Identify which cell holds the provided text, then report its (x, y) central coordinate. 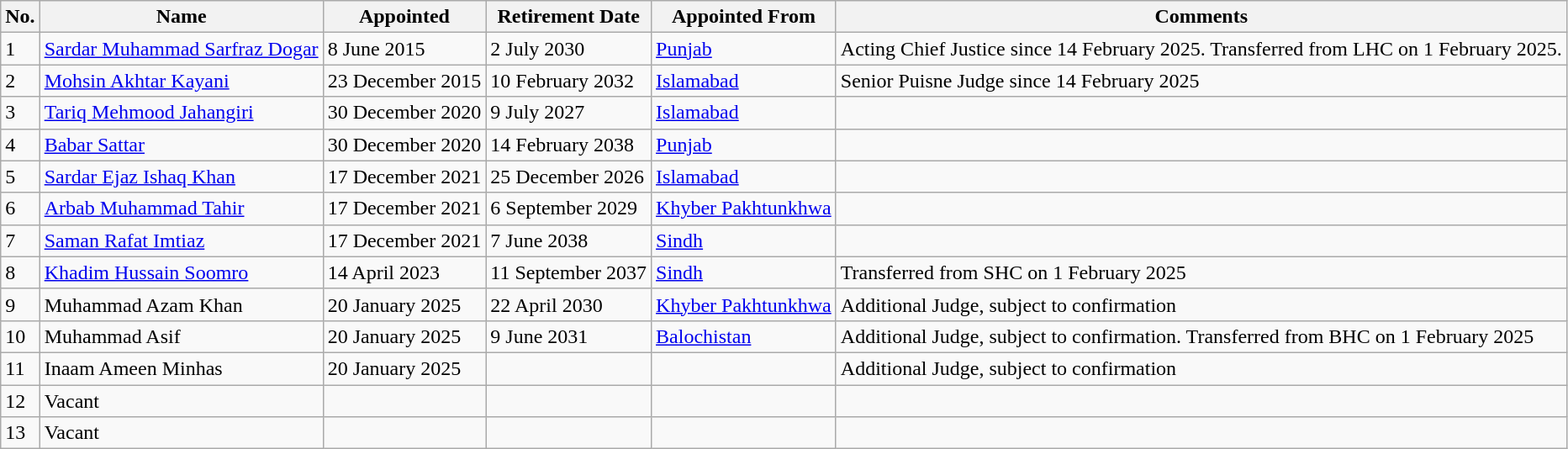
11 (20, 368)
5 (20, 177)
13 (20, 433)
8 (20, 272)
12 (20, 401)
Muhammad Azam Khan (182, 304)
25 December 2026 (568, 177)
Muhammad Asif (182, 336)
14 February 2038 (568, 145)
Balochistan (744, 336)
Saman Rafat Imtiaz (182, 240)
Appointed (404, 17)
Arbab Muhammad Tahir (182, 209)
Retirement Date (568, 17)
11 September 2037 (568, 272)
9 June 2031 (568, 336)
Name (182, 17)
2 July 2030 (568, 49)
Senior Puisne Judge since 14 February 2025 (1201, 81)
Babar Sattar (182, 145)
Acting Chief Justice since 14 February 2025. Transferred from LHC on 1 February 2025. (1201, 49)
4 (20, 145)
Appointed From (744, 17)
No. (20, 17)
2 (20, 81)
Sardar Muhammad Sarfraz Dogar (182, 49)
Tariq Mehmood Jahangiri (182, 113)
Sardar Ejaz Ishaq Khan (182, 177)
6 September 2029 (568, 209)
6 (20, 209)
3 (20, 113)
9 (20, 304)
7 (20, 240)
23 December 2015 (404, 81)
Comments (1201, 17)
7 June 2038 (568, 240)
14 April 2023 (404, 272)
10 February 2032 (568, 81)
Mohsin Akhtar Kayani (182, 81)
10 (20, 336)
Inaam Ameen Minhas (182, 368)
9 July 2027 (568, 113)
1 (20, 49)
Khadim Hussain Soomro (182, 272)
Transferred from SHC on 1 February 2025 (1201, 272)
Additional Judge, subject to confirmation. Transferred from BHC on 1 February 2025 (1201, 336)
22 April 2030 (568, 304)
8 June 2015 (404, 49)
